From the cell containing the given text, extract its center point as (x, y) coordinate. 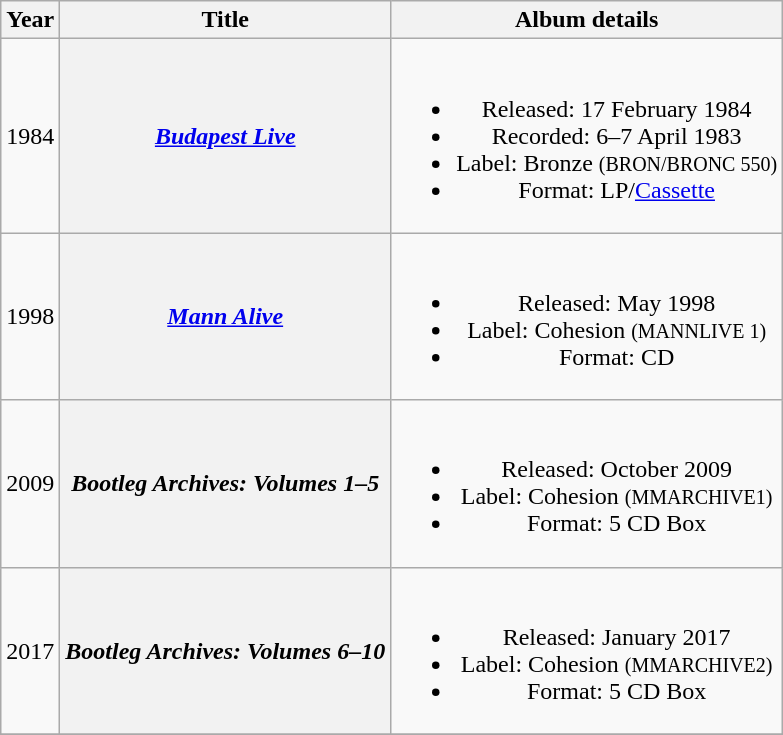
Budapest Live (226, 136)
1984 (30, 136)
Title (226, 20)
Released: 17 February 1984Recorded: 6–7 April 1983Label: Bronze (BRON/BRONC 550)Format: LP/Cassette (587, 136)
Album details (587, 20)
Released: January 2017Label: Cohesion (MMARCHIVE2)Format: 5 CD Box (587, 650)
Mann Alive (226, 316)
2017 (30, 650)
Bootleg Archives: Volumes 6–10 (226, 650)
Bootleg Archives: Volumes 1–5 (226, 484)
Released: May 1998Label: Cohesion (MANNLIVE 1)Format: CD (587, 316)
Year (30, 20)
1998 (30, 316)
2009 (30, 484)
Released: October 2009Label: Cohesion (MMARCHIVE1)Format: 5 CD Box (587, 484)
